Locate the cell with the specified text and output its (x, y) center coordinate. 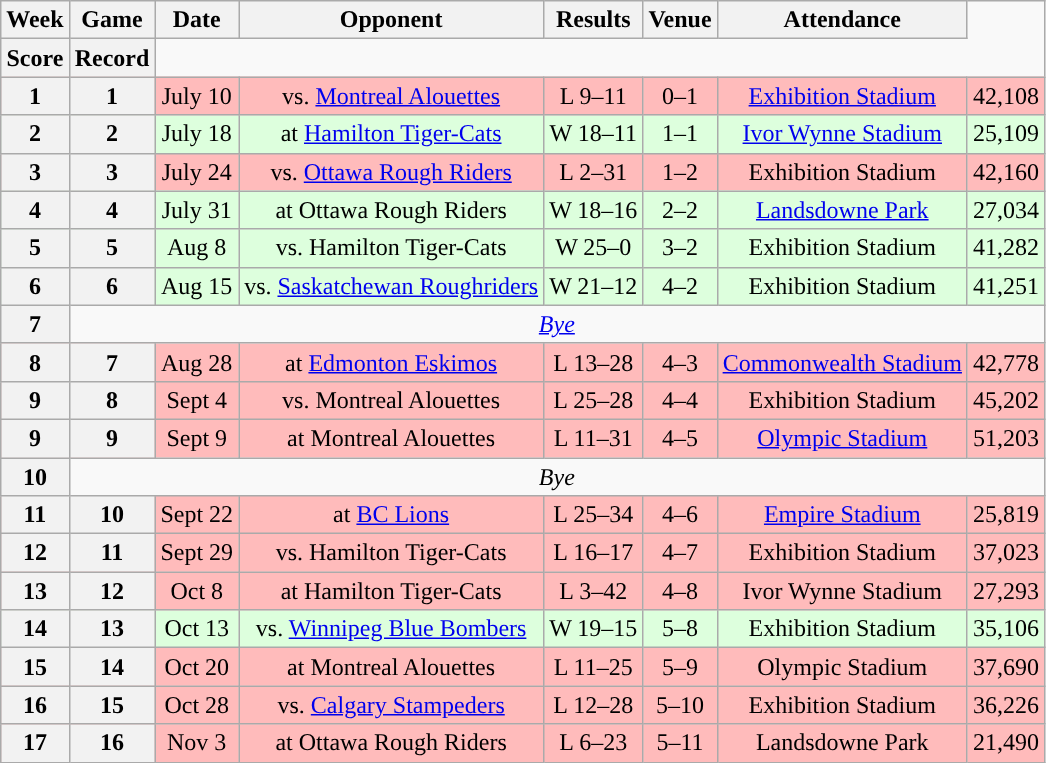
July 18 (197, 134)
at Edmonton Eskimos (392, 362)
vs. Ottawa Rough Riders (392, 172)
42,108 (1006, 96)
W 18–11 (594, 134)
41,282 (1006, 248)
27,034 (1006, 210)
Attendance (842, 20)
Week (35, 20)
4–4 (680, 400)
4–6 (680, 515)
Commonwealth Stadium (842, 362)
L 13–28 (594, 362)
37,690 (1006, 667)
July 24 (197, 172)
25,109 (1006, 134)
L 25–34 (594, 515)
Empire Stadium (842, 515)
vs. Calgary Stampeders (392, 705)
L 2–31 (594, 172)
July 31 (197, 210)
Aug 15 (197, 286)
L 6–23 (594, 743)
Game (112, 20)
Sept 9 (197, 438)
Aug 28 (197, 362)
Oct 8 (197, 591)
Sept 29 (197, 553)
5–8 (680, 629)
vs. Saskatchewan Roughriders (392, 286)
W 19–15 (594, 629)
5–10 (680, 705)
35,106 (1006, 629)
37,023 (1006, 553)
July 10 (197, 96)
4–3 (680, 362)
Sept 4 (197, 400)
45,202 (1006, 400)
5–11 (680, 743)
L 11–31 (594, 438)
5–9 (680, 667)
2–2 (680, 210)
51,203 (1006, 438)
Oct 20 (197, 667)
at BC Lions (392, 515)
1–2 (680, 172)
Venue (680, 20)
4–8 (680, 591)
W 21–12 (594, 286)
L 9–11 (594, 96)
Date (197, 20)
17 (35, 743)
42,778 (1006, 362)
W 18–16 (594, 210)
L 16–17 (594, 553)
W 25–0 (594, 248)
Oct 28 (197, 705)
Record (112, 58)
L 11–25 (594, 667)
4–7 (680, 553)
4–5 (680, 438)
Oct 13 (197, 629)
3–2 (680, 248)
L 3–42 (594, 591)
Opponent (392, 20)
Nov 3 (197, 743)
41,251 (1006, 286)
vs. Winnipeg Blue Bombers (392, 629)
Score (35, 58)
27,293 (1006, 591)
Sept 22 (197, 515)
36,226 (1006, 705)
21,490 (1006, 743)
Aug 8 (197, 248)
L 25–28 (594, 400)
42,160 (1006, 172)
L 12–28 (594, 705)
25,819 (1006, 515)
4–2 (680, 286)
0–1 (680, 96)
Results (594, 20)
1–1 (680, 134)
